Determine the [x, y] coordinate at the center of the cell enclosing the given text.  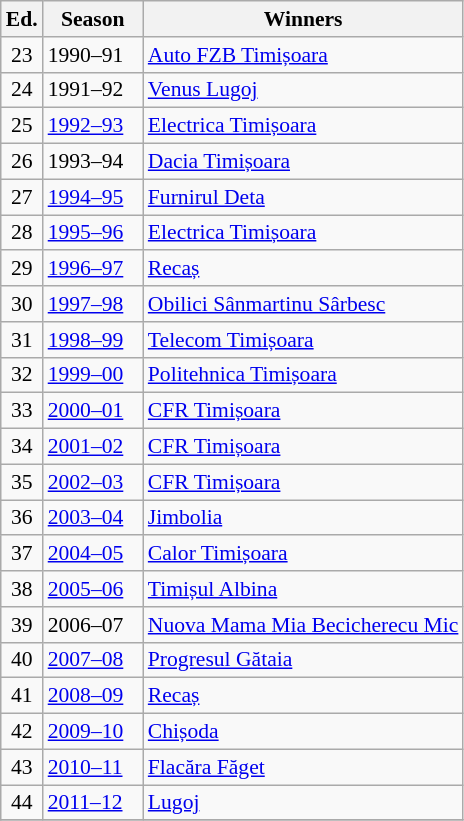
Calor Timișoara [304, 554]
1992–93 [93, 126]
31 [22, 340]
Winners [304, 19]
2005–06 [93, 589]
Timișul Albina [304, 589]
35 [22, 482]
1997–98 [93, 304]
2008–09 [93, 696]
1991–92 [93, 90]
Season [93, 19]
1996–97 [93, 269]
43 [22, 767]
33 [22, 411]
Chișoda [304, 732]
2010–11 [93, 767]
Venus Lugoj [304, 90]
Dacia Timișoara [304, 162]
2002–03 [93, 482]
1995–96 [93, 233]
38 [22, 589]
28 [22, 233]
2009–10 [93, 732]
36 [22, 518]
42 [22, 732]
29 [22, 269]
2004–05 [93, 554]
27 [22, 197]
37 [22, 554]
Telecom Timișoara [304, 340]
24 [22, 90]
Politehnica Timișoara [304, 375]
44 [22, 803]
25 [22, 126]
2007–08 [93, 660]
1990–91 [93, 55]
2003–04 [93, 518]
Obilici Sânmartinu Sârbesc [304, 304]
Ed. [22, 19]
1998–99 [93, 340]
Nuova Mama Mia Becicherecu Mic [304, 625]
40 [22, 660]
1993–94 [93, 162]
30 [22, 304]
Furnirul Deta [304, 197]
1994–95 [93, 197]
2001–02 [93, 447]
1999–00 [93, 375]
41 [22, 696]
26 [22, 162]
2006–07 [93, 625]
Flacăra Făget [304, 767]
23 [22, 55]
34 [22, 447]
39 [22, 625]
2011–12 [93, 803]
Auto FZB Timișoara [304, 55]
2000–01 [93, 411]
Lugoj [304, 803]
Jimbolia [304, 518]
Progresul Gătaia [304, 660]
32 [22, 375]
